Provide the (x, y) coordinate of the cell's center where the given text is located.  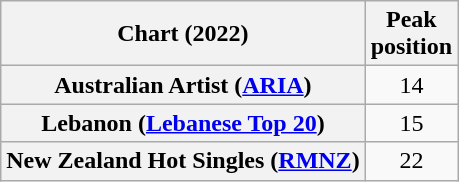
15 (411, 123)
Australian Artist (ARIA) (183, 85)
Peakposition (411, 34)
14 (411, 85)
Chart (2022) (183, 34)
New Zealand Hot Singles (RMNZ) (183, 161)
Lebanon (Lebanese Top 20) (183, 123)
22 (411, 161)
